Return the (X, Y) coordinate for the center point of the cell that contains the specified text.  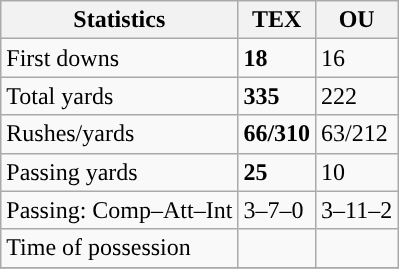
63/212 (357, 134)
222 (357, 96)
66/310 (277, 134)
16 (357, 58)
Total yards (120, 96)
Rushes/yards (120, 134)
Statistics (120, 20)
Passing: Comp–Att–Int (120, 210)
OU (357, 20)
Time of possession (120, 248)
3–11–2 (357, 210)
First downs (120, 58)
335 (277, 96)
3–7–0 (277, 210)
18 (277, 58)
TEX (277, 20)
10 (357, 172)
25 (277, 172)
Passing yards (120, 172)
